Return [X, Y] of the center of cell containing provided text 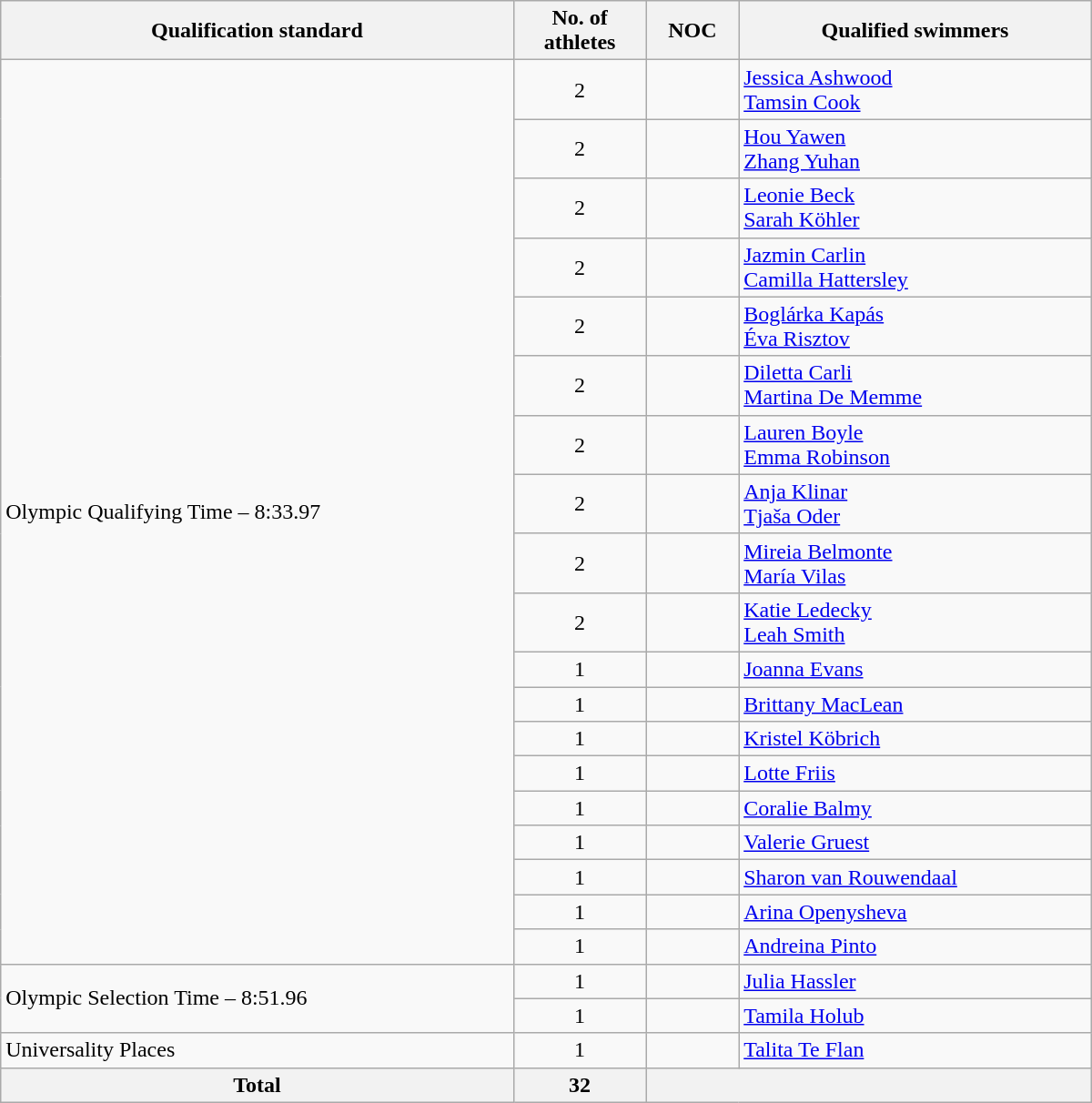
Jessica AshwoodTamsin Cook [915, 89]
Arina Openysheva [915, 912]
Katie LedeckyLeah Smith [915, 622]
Joanna Evans [915, 669]
Jazmin CarlinCamilla Hattersley [915, 268]
Diletta CarliMartina De Memme [915, 386]
Lotte Friis [915, 774]
Tamila Holub [915, 1016]
Valerie Gruest [915, 843]
Andreina Pinto [915, 946]
Julia Hassler [915, 981]
Boglárka KapásÉva Risztov [915, 326]
Lauren BoyleEmma Robinson [915, 444]
32 [580, 1085]
Olympic Qualifying Time – 8:33.97 [257, 511]
Brittany MacLean [915, 703]
Qualification standard [257, 31]
Anja KlinarTjaša Oder [915, 504]
Talita Te Flan [915, 1050]
Kristel Köbrich [915, 739]
Total [257, 1085]
Olympic Selection Time – 8:51.96 [257, 998]
Leonie BeckSarah Köhler [915, 207]
Sharon van Rouwendaal [915, 877]
Mireia BelmonteMaría Vilas [915, 562]
Universality Places [257, 1050]
Coralie Balmy [915, 808]
No. of athletes [580, 31]
NOC [693, 31]
Qualified swimmers [915, 31]
Hou YawenZhang Yuhan [915, 149]
